Output the (x, y) coordinate of the center of the cell containing the given text.  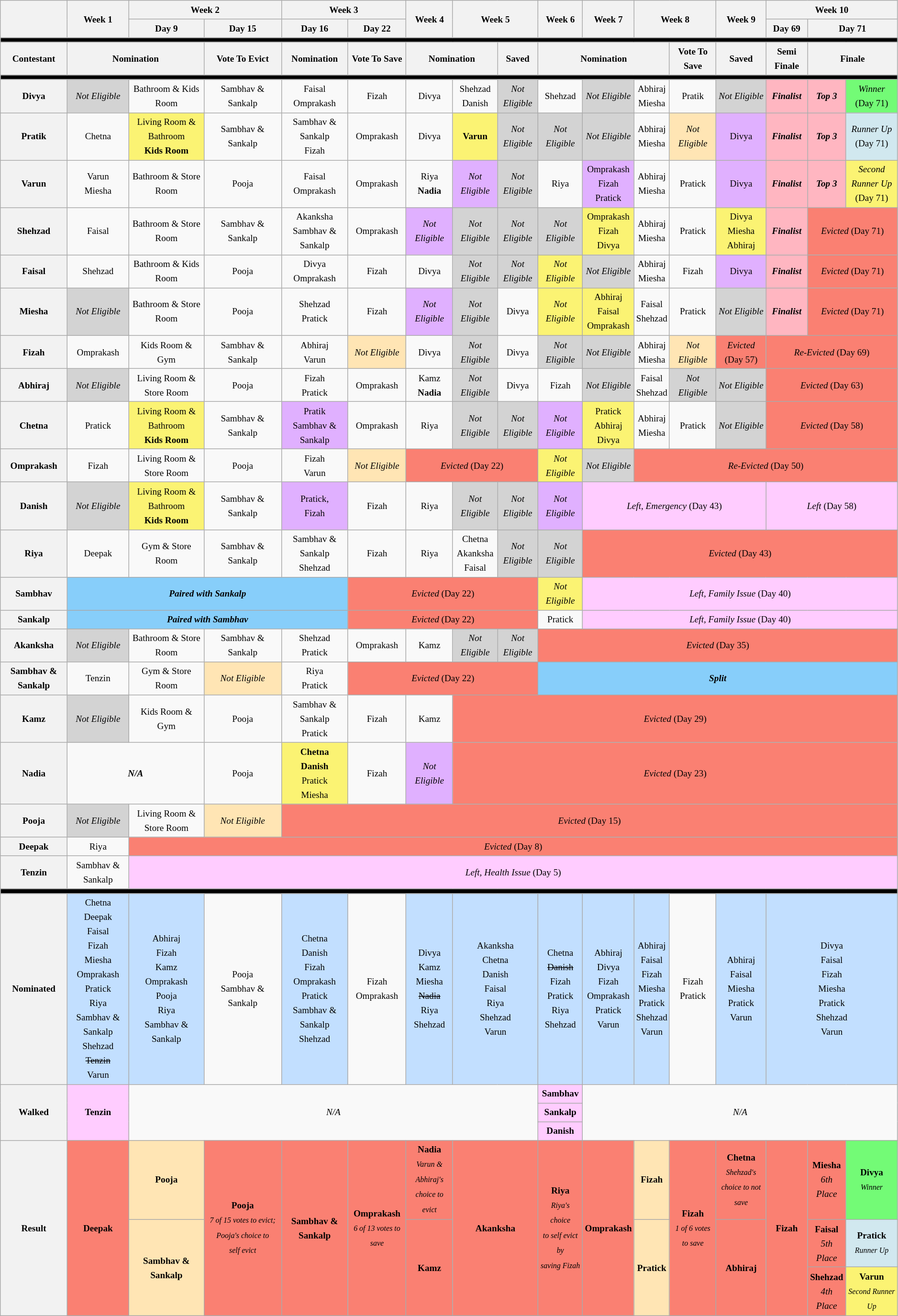
AkankshaChetnaDanishFaisalRiyaShehzadVarun (495, 988)
NadiaVarun & Abhiraj'schoice to evict (430, 1180)
Left, Emergency (Day 43) (675, 506)
Contestant (34, 58)
Evicted (Day 58) (831, 425)
Day 9 (166, 29)
AbhirajFizahKamzOmprakashPoojaRiyaSambhav & Sankalp (166, 988)
ChetnaShehzad'schoice to not save (741, 1180)
Shehzad4th Place (827, 1291)
AkankshaSambhav & Sankalp (315, 232)
VarunSecond Runner Up (872, 1291)
Evicted (Day 23) (675, 773)
AbhirajVarun (315, 352)
ChetnaDanishFizahOmprakashPratickSambhav & SankalpShehzad (315, 988)
Day 15 (243, 29)
Pooja7 of 15 votes to evict; Pooja's choice toself evict (243, 1228)
Day 69 (787, 29)
Miesha (34, 312)
Finale (853, 58)
Week 2 (205, 10)
Sambhav & SankalpFizah (315, 136)
ChetnaAkankshaFaisal (475, 553)
Week 10 (831, 10)
Re-Evicted (Day 50) (765, 466)
Day 22 (377, 29)
Result (34, 1228)
ShehzadDanish (475, 96)
RiyaNadia (430, 184)
Pratick,Fizah (315, 506)
Nadia (34, 773)
DivyaKamzMieshaNadiaRiyaShehzad (430, 988)
Left (Day 58) (831, 506)
Walked (34, 1112)
ChetnaDanishFizahPratickRiyaShehzad (560, 988)
Week 6 (560, 19)
ChetnaDeepakFaisalFizahMieshaOmprakashPratickRiyaSambhav & SankalpShehzadTenzinVarun (98, 988)
Day 71 (853, 29)
DivyaFaisalFizahMieshaPratickShehzadVarun (831, 988)
Re-Evicted (Day 69) (831, 352)
PratikSambhav & Sankalp (315, 425)
DivyaOmprakash (315, 272)
Fizah1 of 6 votes to save (693, 1228)
Week 5 (495, 19)
Paired with Sambhav (208, 619)
Week 3 (344, 10)
AbhirajFaisalFizahMieshaPratickShehzadVarun (652, 988)
Week 4 (430, 19)
Winner(Day 71) (872, 96)
Left, Health Issue (Day 5) (513, 873)
DivyaMieshaAbhiraj (741, 232)
Faisal5th Place (827, 1243)
Vote To Evict (243, 58)
Split (718, 678)
Week 7 (609, 19)
Second Runner Up(Day 71) (872, 184)
Evicted (Day 8) (513, 847)
OmprakashFizahPratick (609, 184)
Runner Up(Day 71) (872, 136)
Evicted (Day 15) (589, 821)
Miesha6th Place (827, 1180)
RiyaRiya's choiceto self evict bysaving Fizah (560, 1228)
Evicted (Day 57) (741, 352)
RiyaPratick (315, 678)
VarunMiesha (98, 184)
Evicted (Day 29) (675, 719)
Evicted (Day 63) (831, 385)
KamzNadia (430, 385)
PratickRunner Up (872, 1243)
Omprakash6 of 13 votes to save (377, 1228)
PratickAbhirajDivya (609, 425)
Week 9 (741, 19)
OmprakashFizahDivya (609, 232)
Day 16 (315, 29)
FizahVarun (315, 466)
Sambhav & SankalpPratick (315, 719)
ChetnaDanishPratickMiesha (315, 773)
FizahOmprakash (377, 988)
Week 8 (675, 19)
AbhirajFaisalMieshaPratickVarun (741, 988)
Evicted (Day 43) (740, 553)
AbhirajDivyaFizahOmprakashPratickVarun (609, 988)
PoojaSambhav & Sankalp (243, 988)
Semi Finale (787, 58)
AbhirajFaisalOmprakash (609, 312)
Sambhav & SankalpShehzad (315, 553)
DivyaWinner (872, 1180)
Evicted (Day 35) (718, 645)
Paired with Sankalp (208, 593)
Week 1 (98, 19)
Nominated (34, 988)
